Output the (x, y) coordinate of the center of the cell containing the given text.  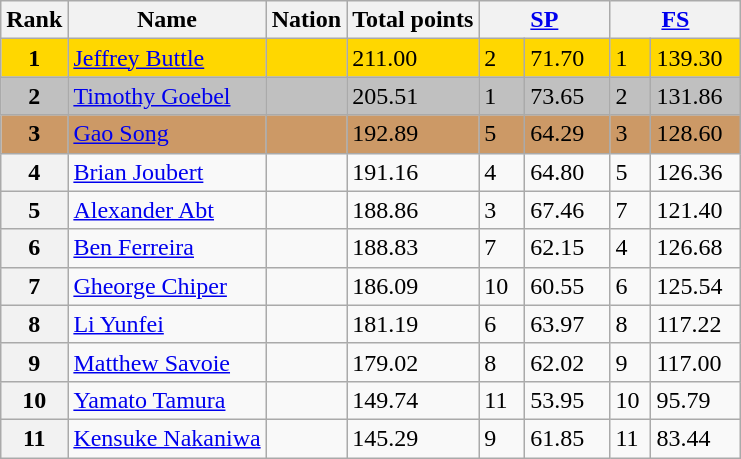
188.83 (413, 248)
64.29 (568, 134)
Matthew Savoie (167, 362)
64.80 (568, 172)
211.00 (413, 58)
145.29 (413, 438)
117.00 (696, 362)
Nation (306, 20)
186.09 (413, 286)
Name (167, 20)
Yamato Tamura (167, 400)
Timothy Goebel (167, 96)
117.22 (696, 324)
121.40 (696, 210)
125.54 (696, 286)
126.36 (696, 172)
179.02 (413, 362)
61.85 (568, 438)
SP (544, 20)
95.79 (696, 400)
60.55 (568, 286)
205.51 (413, 96)
131.86 (696, 96)
192.89 (413, 134)
Brian Joubert (167, 172)
62.15 (568, 248)
Li Yunfei (167, 324)
Alexander Abt (167, 210)
53.95 (568, 400)
181.19 (413, 324)
Rank (34, 20)
126.68 (696, 248)
Ben Ferreira (167, 248)
149.74 (413, 400)
139.30 (696, 58)
Kensuke Nakaniwa (167, 438)
62.02 (568, 362)
83.44 (696, 438)
67.46 (568, 210)
63.97 (568, 324)
191.16 (413, 172)
71.70 (568, 58)
128.60 (696, 134)
Gheorge Chiper (167, 286)
Gao Song (167, 134)
73.65 (568, 96)
Total points (413, 20)
FS (676, 20)
Jeffrey Buttle (167, 58)
188.86 (413, 210)
